Detect which cell encompasses the target text, then output its (X, Y) center coordinate. 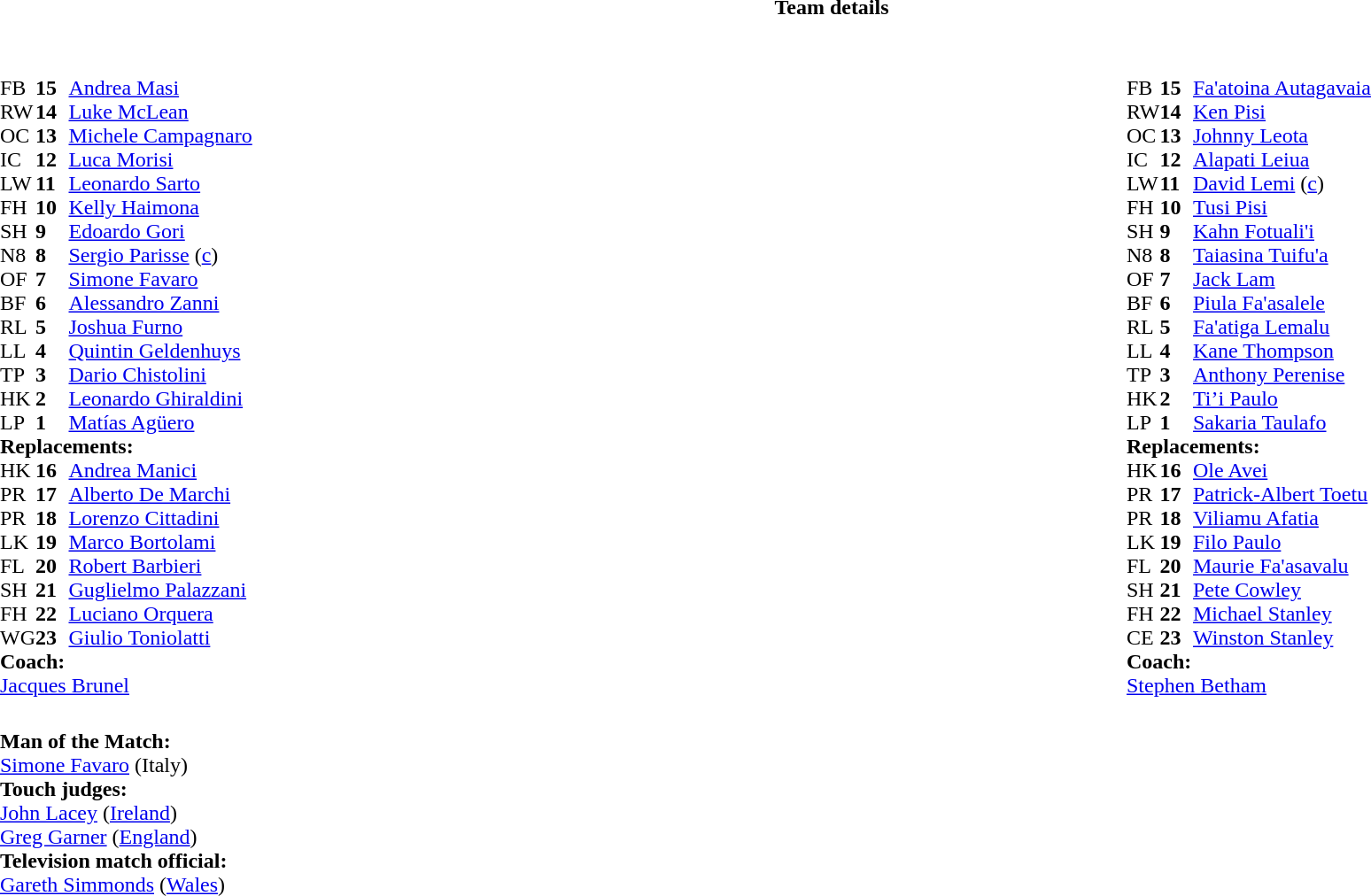
Piula Fa'asalele (1282, 303)
Lorenzo Cittadini (159, 519)
Andrea Masi (159, 89)
Viliamu Afatia (1282, 519)
Fa'atoina Autagavaia (1282, 89)
Jacques Brunel (126, 685)
Robert Barbieri (159, 567)
Luke McLean (159, 112)
Alapati Leiua (1282, 159)
Joshua Furno (159, 328)
Pete Cowley (1282, 590)
Alessandro Zanni (159, 303)
Michele Campagnaro (159, 136)
Sakaria Taulafo (1282, 423)
Simone Favaro (159, 280)
Kahn Fotuali'i (1282, 232)
Filo Paulo (1282, 542)
Andrea Manici (159, 471)
Dario Chistolini (159, 375)
Quintin Geldenhuys (159, 351)
Tusi Pisi (1282, 207)
Patrick-Albert Toetu (1282, 494)
Giulio Toniolatti (159, 637)
Luca Morisi (159, 159)
Alberto De Marchi (159, 494)
Stephen Betham (1249, 685)
Kane Thompson (1282, 351)
Anthony Perenise (1282, 375)
Ken Pisi (1282, 112)
Leonardo Ghiraldini (159, 398)
Matías Agüero (159, 423)
Michael Stanley (1282, 614)
Taiasina Tuifu'a (1282, 255)
CE (1143, 637)
Luciano Orquera (159, 614)
Sergio Parisse (c) (159, 255)
WG (18, 637)
Maurie Fa'asavalu (1282, 567)
Jack Lam (1282, 280)
Marco Bortolami (159, 542)
Fa'atiga Lemalu (1282, 328)
Johnny Leota (1282, 136)
Guglielmo Palazzani (159, 590)
Edoardo Gori (159, 232)
Leonardo Sarto (159, 184)
David Lemi (c) (1282, 184)
Ti’i Paulo (1282, 398)
Kelly Haimona (159, 207)
Winston Stanley (1282, 637)
Ole Avei (1282, 471)
